Capture the cell that displays the provided text and extract its (x, y) central coordinate. 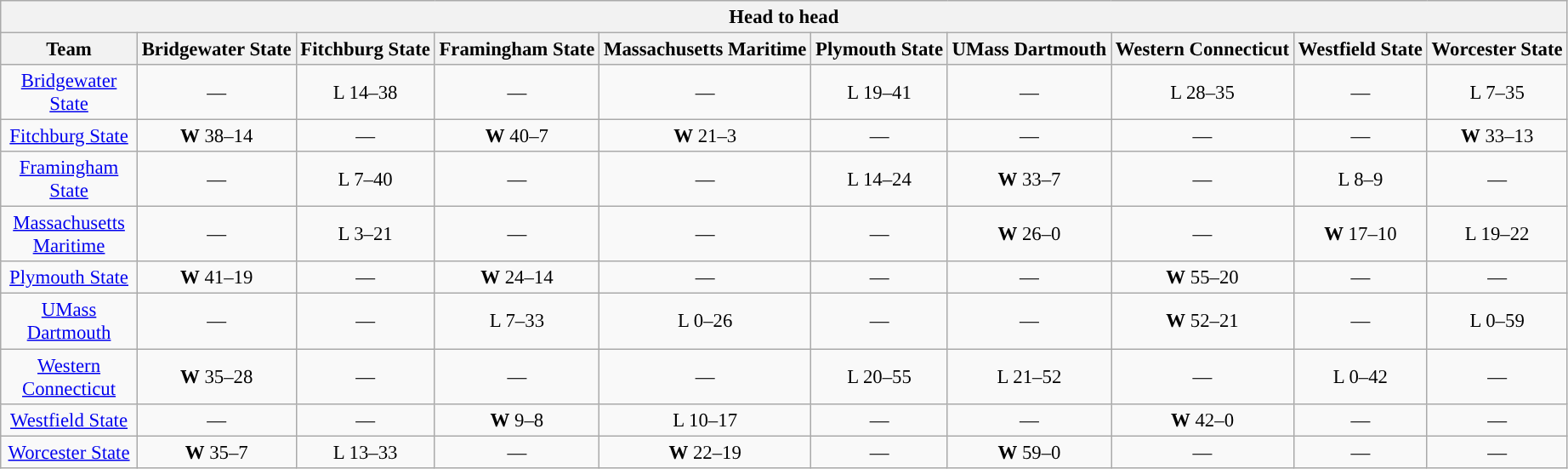
W 42–0 (1202, 420)
L 7–33 (517, 322)
L 7–40 (366, 179)
L 14–38 (366, 92)
Team (70, 49)
W 24–14 (517, 278)
W 9–8 (517, 420)
W 33–13 (1497, 136)
L 19–22 (1497, 235)
W 35–7 (216, 452)
Head to head (784, 17)
L 20–55 (879, 376)
L 13–33 (366, 452)
W 35–28 (216, 376)
L 0–42 (1361, 376)
W 33–7 (1029, 179)
W 17–10 (1361, 235)
L 0–26 (706, 322)
W 40–7 (517, 136)
W 22–19 (706, 452)
L 3–21 (366, 235)
L 10–17 (706, 420)
L 21–52 (1029, 376)
W 55–20 (1202, 278)
L 19–41 (879, 92)
W 26–0 (1029, 235)
L 28–35 (1202, 92)
L 7–35 (1497, 92)
W 52–21 (1202, 322)
L 0–59 (1497, 322)
W 41–19 (216, 278)
L 14–24 (879, 179)
W 38–14 (216, 136)
L 8–9 (1361, 179)
W 59–0 (1029, 452)
W 21–3 (706, 136)
